Return [X, Y] of the center of cell containing provided text 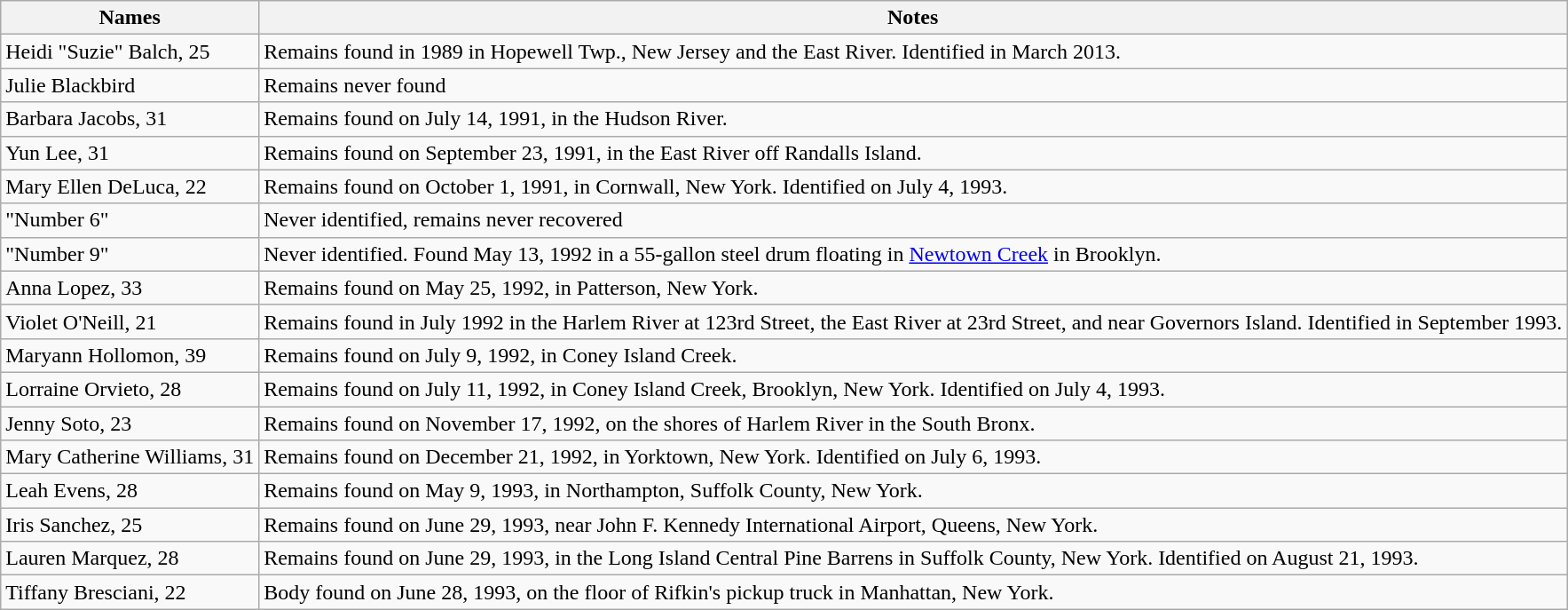
Notes [913, 18]
Names [130, 18]
Remains found on May 9, 1993, in Northampton, Suffolk County, New York. [913, 491]
Tiffany Bresciani, 22 [130, 592]
Remains found on December 21, 1992, in Yorktown, New York. Identified on July 6, 1993. [913, 457]
Barbara Jacobs, 31 [130, 119]
Remains found on July 14, 1991, in the Hudson River. [913, 119]
Never identified, remains never recovered [913, 220]
Mary Catherine Williams, 31 [130, 457]
Remains found on October 1, 1991, in Cornwall, New York. Identified on July 4, 1993. [913, 186]
Remains found on July 11, 1992, in Coney Island Creek, Brooklyn, New York. Identified on July 4, 1993. [913, 389]
Yun Lee, 31 [130, 153]
Violet O'Neill, 21 [130, 321]
Lorraine Orvieto, 28 [130, 389]
Lauren Marquez, 28 [130, 559]
Maryann Hollomon, 39 [130, 355]
Mary Ellen DeLuca, 22 [130, 186]
Heidi "Suzie" Balch, 25 [130, 51]
Remains found on July 9, 1992, in Coney Island Creek. [913, 355]
Anna Lopez, 33 [130, 288]
Leah Evens, 28 [130, 491]
Iris Sanchez, 25 [130, 525]
Remains found on September 23, 1991, in the East River off Randalls Island. [913, 153]
Jenny Soto, 23 [130, 424]
"Number 6" [130, 220]
"Number 9" [130, 254]
Never identified. Found May 13, 1992 in a 55-gallon steel drum floating in Newtown Creek in Brooklyn. [913, 254]
Body found on June 28, 1993, on the floor of Rifkin's pickup truck in Manhattan, New York. [913, 592]
Remains found on June 29, 1993, near John F. Kennedy International Airport, Queens, New York. [913, 525]
Julie Blackbird [130, 85]
Remains found on May 25, 1992, in Patterson, New York. [913, 288]
Remains found on November 17, 1992, on the shores of Harlem River in the South Bronx. [913, 424]
Remains found in 1989 in Hopewell Twp., New Jersey and the East River. Identified in March 2013. [913, 51]
Remains never found [913, 85]
Remains found on June 29, 1993, in the Long Island Central Pine Barrens in Suffolk County, New York. Identified on August 21, 1993. [913, 559]
